Capture the cell that displays the provided text and extract its [x, y] central coordinate. 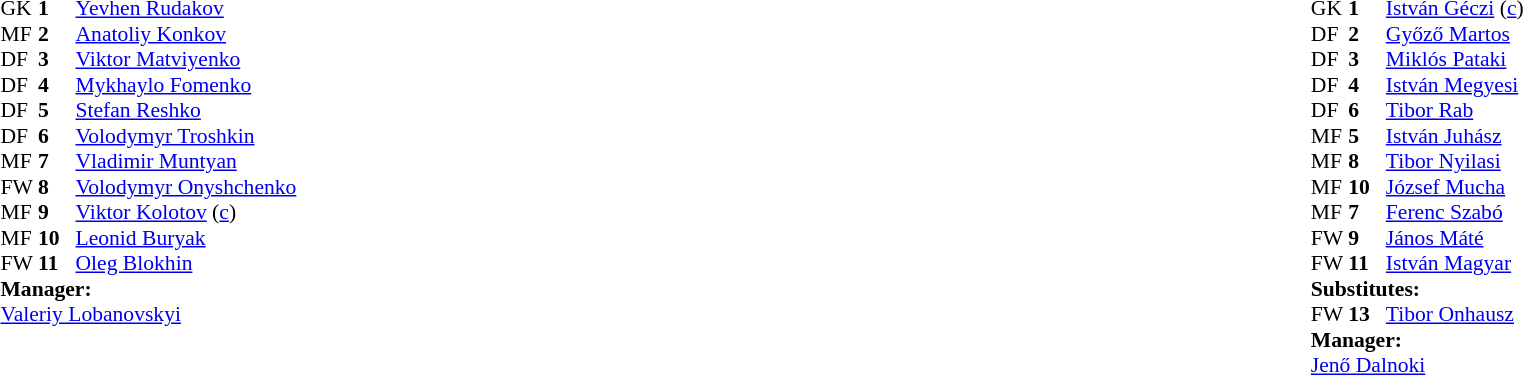
Oleg Blokhin [186, 263]
Volodymyr Troshkin [186, 136]
Valeriy Lobanovskyi [148, 315]
Manager: [148, 289]
Stefan Reshko [186, 111]
Viktor Kolotov (c) [186, 213]
Vladimir Muntyan [186, 161]
Anatoliy Konkov [186, 34]
Volodymyr Onyshchenko [186, 187]
Leonid Buryak [186, 238]
Mykhaylo Fomenko [186, 85]
13 [1367, 315]
Viktor Matviyenko [186, 59]
